Detect which cell encompasses the target text, then output its [x, y] center coordinate. 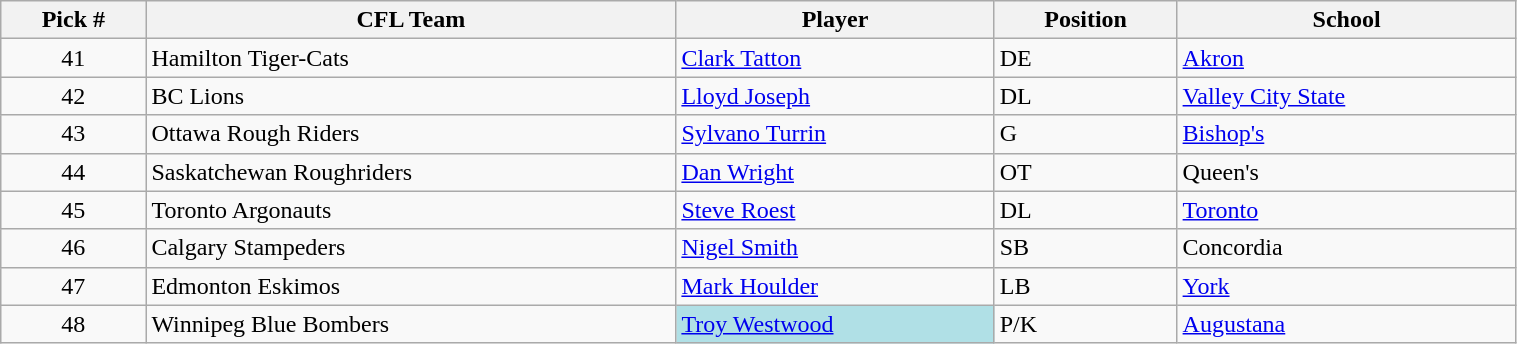
Toronto [1346, 210]
Saskatchewan Roughriders [411, 172]
Player [835, 20]
Nigel Smith [835, 248]
44 [74, 172]
47 [74, 286]
P/K [1086, 324]
G [1086, 134]
Edmonton Eskimos [411, 286]
Augustana [1346, 324]
Clark Tatton [835, 58]
Bishop's [1346, 134]
BC Lions [411, 96]
Pick # [74, 20]
43 [74, 134]
Ottawa Rough Riders [411, 134]
York [1346, 286]
Akron [1346, 58]
42 [74, 96]
Sylvano Turrin [835, 134]
Mark Houlder [835, 286]
CFL Team [411, 20]
Position [1086, 20]
LB [1086, 286]
Queen's [1346, 172]
Lloyd Joseph [835, 96]
OT [1086, 172]
45 [74, 210]
SB [1086, 248]
School [1346, 20]
Troy Westwood [835, 324]
Concordia [1346, 248]
Hamilton Tiger-Cats [411, 58]
Dan Wright [835, 172]
Calgary Stampeders [411, 248]
48 [74, 324]
Valley City State [1346, 96]
Steve Roest [835, 210]
Toronto Argonauts [411, 210]
46 [74, 248]
Winnipeg Blue Bombers [411, 324]
41 [74, 58]
DE [1086, 58]
